Identify which cell holds the provided text, then report its (x, y) central coordinate. 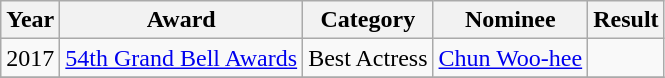
Year (30, 20)
Award (182, 20)
Chun Woo-hee (510, 58)
Result (626, 20)
Category (368, 20)
54th Grand Bell Awards (182, 58)
Best Actress (368, 58)
2017 (30, 58)
Nominee (510, 20)
